Return [x, y] of the center of cell containing provided text 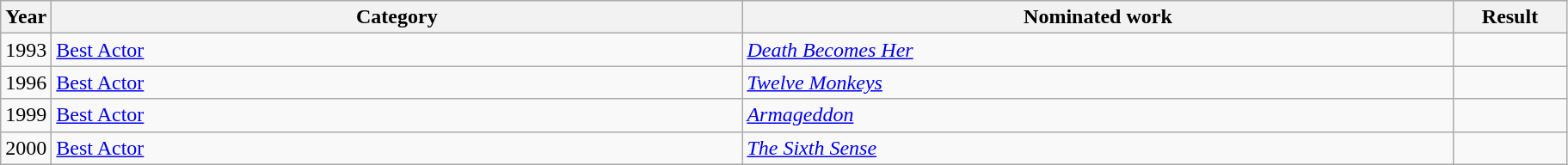
Twelve Monkeys [1098, 82]
Year [26, 17]
Death Becomes Her [1098, 50]
Armageddon [1098, 115]
1999 [26, 115]
Category [397, 17]
Nominated work [1098, 17]
Result [1510, 17]
1993 [26, 50]
The Sixth Sense [1098, 148]
1996 [26, 82]
2000 [26, 148]
